For the text-containing cell, return its midpoint in [X, Y] coordinate format. 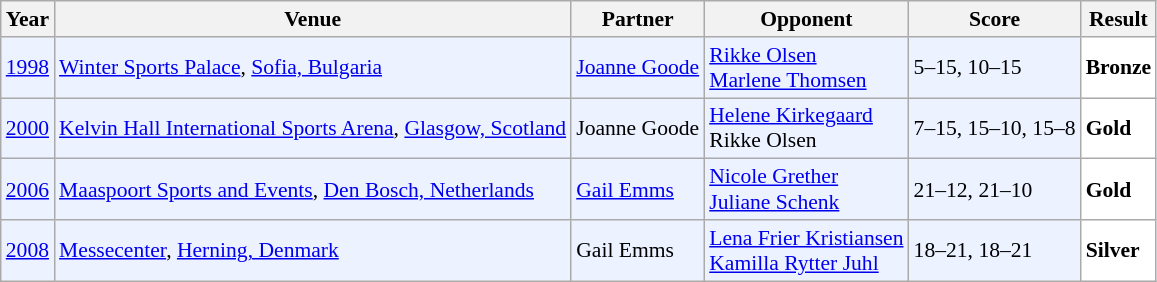
Lena Frier Kristiansen Kamilla Rytter Juhl [806, 250]
Year [28, 19]
Nicole Grether Juliane Schenk [806, 190]
18–21, 18–21 [995, 250]
Helene Kirkegaard Rikke Olsen [806, 128]
Rikke Olsen Marlene Thomsen [806, 68]
21–12, 21–10 [995, 190]
Score [995, 19]
5–15, 10–15 [995, 68]
2006 [28, 190]
7–15, 15–10, 15–8 [995, 128]
Bronze [1119, 68]
Result [1119, 19]
Silver [1119, 250]
2008 [28, 250]
Opponent [806, 19]
Messecenter, Herning, Denmark [312, 250]
Kelvin Hall International Sports Arena, Glasgow, Scotland [312, 128]
Winter Sports Palace, Sofia, Bulgaria [312, 68]
2000 [28, 128]
Venue [312, 19]
Partner [638, 19]
1998 [28, 68]
Maaspoort Sports and Events, Den Bosch, Netherlands [312, 190]
